Return the [x, y] coordinate for the center point of the cell that contains the specified text.  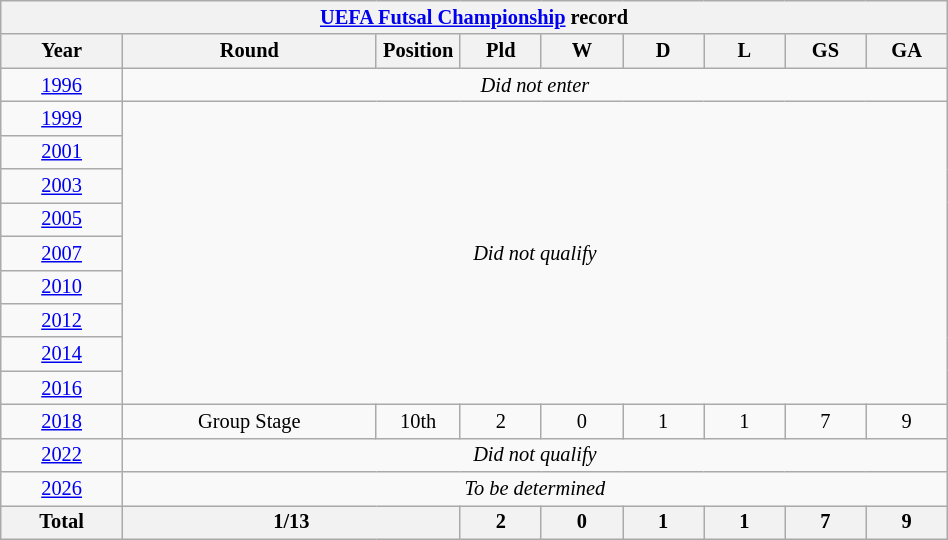
GA [906, 51]
W [582, 51]
Did not enter [536, 85]
2007 [62, 253]
2016 [62, 388]
UEFA Futsal Championship record [474, 17]
2012 [62, 320]
1999 [62, 118]
Total [62, 522]
1/13 [292, 522]
Position [418, 51]
2022 [62, 455]
Pld [500, 51]
L [744, 51]
To be determined [536, 489]
2018 [62, 421]
10th [418, 421]
2003 [62, 186]
Round [250, 51]
1996 [62, 85]
Group Stage [250, 421]
Year [62, 51]
D [662, 51]
2001 [62, 152]
GS [826, 51]
2010 [62, 287]
2005 [62, 219]
2026 [62, 489]
2014 [62, 354]
